Output the [X, Y] coordinate of the center of the cell containing the given text.  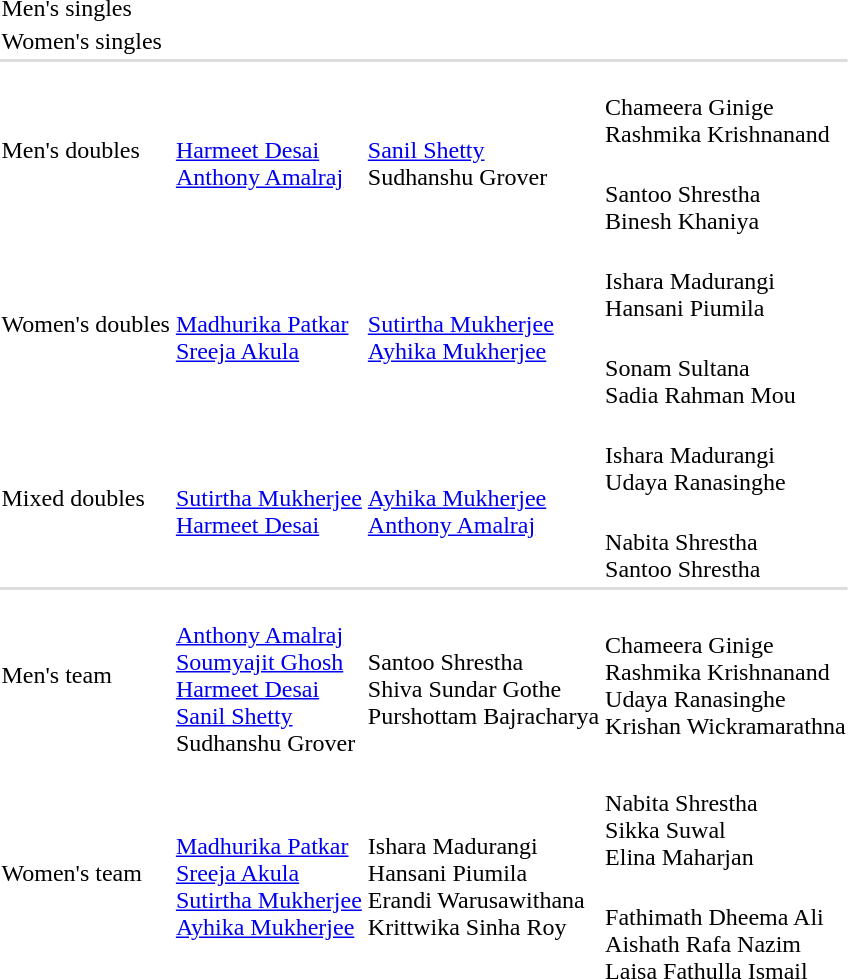
Ayhika MukherjeeAnthony Amalraj [483, 498]
Sutirtha MukherjeeHarmeet Desai [268, 498]
Ishara MadurangiUdaya Ranasinghe [726, 455]
Women's doubles [86, 324]
Sonam SultanaSadia Rahman Mou [726, 368]
Men's team [86, 676]
Women's singles [86, 41]
Anthony AmalrajSoumyajit GhoshHarmeet DesaiSanil ShettySudhanshu Grover [268, 676]
Harmeet DesaiAnthony Amalraj [268, 150]
Sutirtha MukherjeeAyhika Mukherjee [483, 324]
Chameera GinigeRashmika KrishnanandUdaya RanasingheKrishan Wickramarathna [726, 672]
Mixed doubles [86, 498]
Nabita ShresthaSantoo Shrestha [726, 542]
Madhurika PatkarSreeja Akula [268, 324]
Men's doubles [86, 150]
Chameera GinigeRashmika Krishnanand [726, 107]
Santoo ShresthaBinesh Khaniya [726, 194]
Sanil ShettySudhanshu Grover [483, 150]
Nabita ShresthaSikka SuwalElina Maharjan [726, 816]
Ishara MadurangiHansani Piumila [726, 281]
Santoo ShresthaShiva Sundar GothePurshottam Bajracharya [483, 676]
